Determine the [X, Y] coordinate at the center of the cell enclosing the given text.  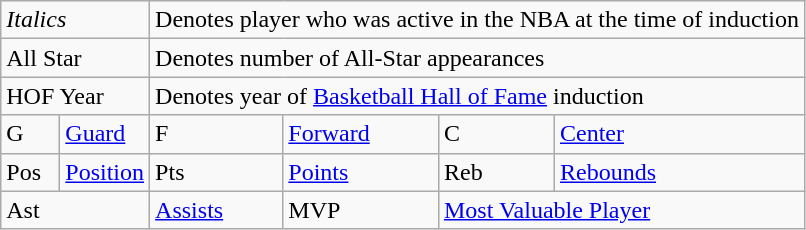
Denotes player who was active in the NBA at the time of induction [478, 20]
HOF Year [76, 96]
G [30, 134]
Pos [30, 172]
MVP [361, 210]
Denotes number of All-Star appearances [478, 58]
F [216, 134]
Denotes year of Basketball Hall of Fame induction [478, 96]
C [496, 134]
Most Valuable Player [621, 210]
Center [680, 134]
Assists [216, 210]
Pts [216, 172]
Rebounds [680, 172]
Points [361, 172]
Reb [496, 172]
Ast [76, 210]
Guard [105, 134]
All Star [76, 58]
Italics [76, 20]
Forward [361, 134]
Position [105, 172]
